For the text-containing cell, return its midpoint in (X, Y) coordinate format. 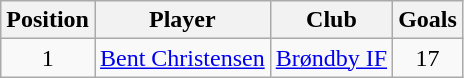
Bent Christensen (182, 58)
1 (48, 58)
Brøndby IF (331, 58)
17 (428, 58)
Goals (428, 20)
Club (331, 20)
Position (48, 20)
Player (182, 20)
